For the text-containing cell, return its midpoint in (X, Y) coordinate format. 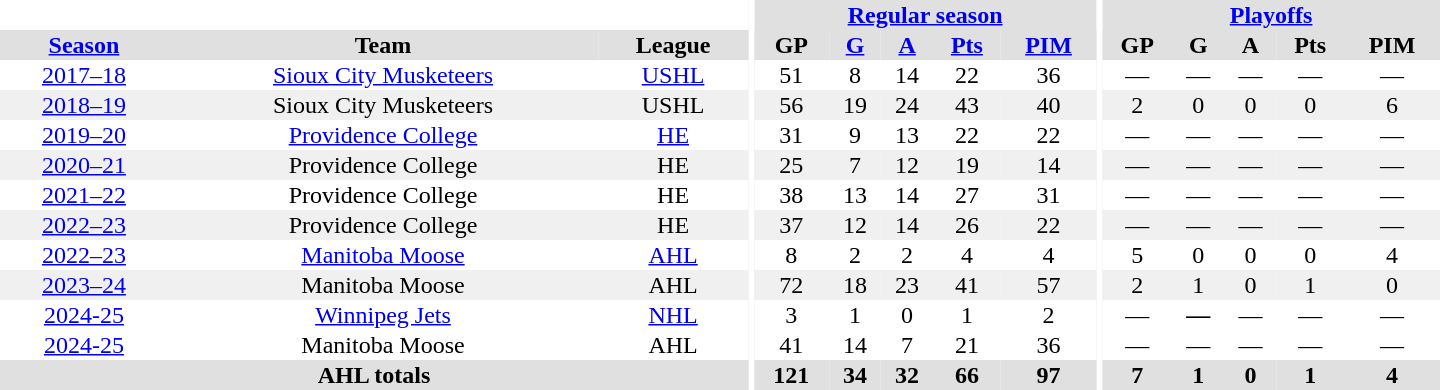
43 (967, 105)
25 (792, 165)
26 (967, 225)
2023–24 (84, 285)
3 (792, 315)
38 (792, 195)
2018–19 (84, 105)
97 (1049, 375)
32 (907, 375)
51 (792, 75)
24 (907, 105)
9 (855, 135)
6 (1392, 105)
Playoffs (1271, 15)
72 (792, 285)
121 (792, 375)
5 (1137, 255)
18 (855, 285)
NHL (673, 315)
34 (855, 375)
Season (84, 45)
2021–22 (84, 195)
57 (1049, 285)
23 (907, 285)
21 (967, 345)
27 (967, 195)
Team (383, 45)
Regular season (926, 15)
Winnipeg Jets (383, 315)
League (673, 45)
40 (1049, 105)
2019–20 (84, 135)
66 (967, 375)
37 (792, 225)
56 (792, 105)
AHL totals (374, 375)
2017–18 (84, 75)
2020–21 (84, 165)
